Locate the cell with the specified text and output its [x, y] center coordinate. 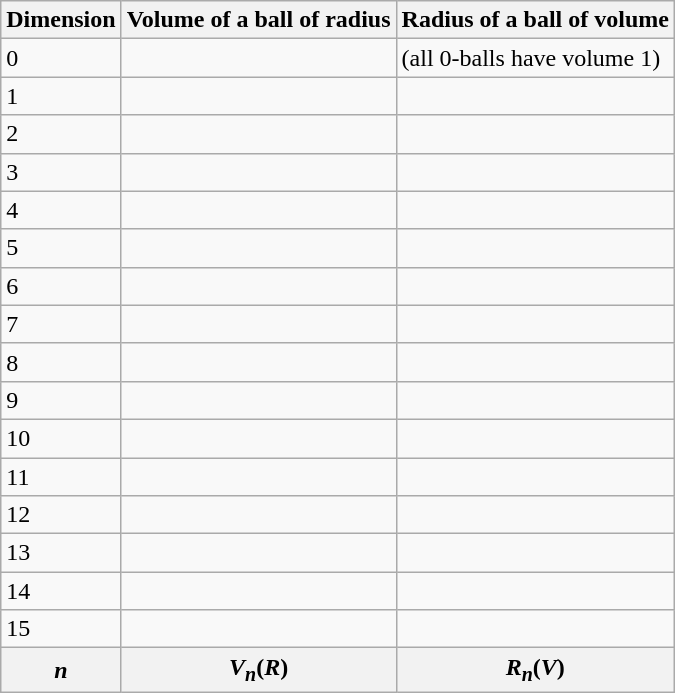
2 [61, 134]
Vn(R) [258, 670]
Volume of a ball of radius [258, 20]
8 [61, 362]
Dimension [61, 20]
7 [61, 324]
4 [61, 210]
10 [61, 438]
9 [61, 400]
6 [61, 286]
n [61, 670]
(all 0-balls have volume 1) [535, 58]
13 [61, 553]
Radius of a ball of volume [535, 20]
11 [61, 477]
0 [61, 58]
1 [61, 96]
3 [61, 172]
5 [61, 248]
Rn(V) [535, 670]
14 [61, 591]
12 [61, 515]
15 [61, 629]
